Detect which cell encompasses the target text, then output its [x, y] center coordinate. 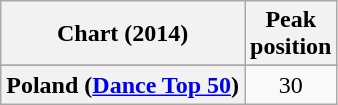
Peakposition [291, 34]
Chart (2014) [123, 34]
Poland (Dance Top 50) [123, 85]
30 [291, 85]
